From the cell containing the given text, extract its center point as (x, y) coordinate. 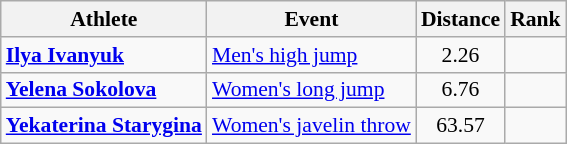
Athlete (104, 19)
Yelena Sokolova (104, 90)
Women's long jump (312, 90)
Yekaterina Starygina (104, 126)
63.57 (460, 126)
Men's high jump (312, 55)
Distance (460, 19)
Rank (536, 19)
Event (312, 19)
Women's javelin throw (312, 126)
2.26 (460, 55)
6.76 (460, 90)
Ilya Ivanyuk (104, 55)
